Find where the given text appears and provide that cell's center as [x, y] coordinate. 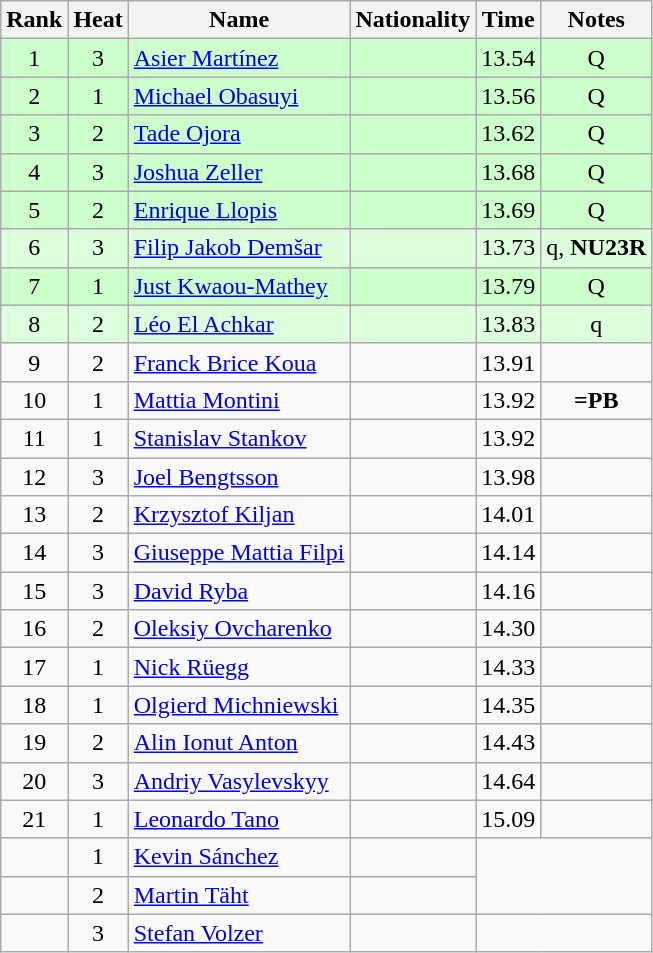
Michael Obasuyi [239, 96]
Alin Ionut Anton [239, 743]
14.16 [508, 591]
David Ryba [239, 591]
14.01 [508, 515]
14.33 [508, 667]
Nationality [413, 20]
14.14 [508, 553]
14.35 [508, 705]
15 [34, 591]
17 [34, 667]
q, NU23R [596, 248]
Kevin Sánchez [239, 857]
7 [34, 286]
5 [34, 210]
Olgierd Michniewski [239, 705]
4 [34, 172]
18 [34, 705]
Andriy Vasylevskyy [239, 781]
11 [34, 438]
Stanislav Stankov [239, 438]
Krzysztof Kiljan [239, 515]
13.56 [508, 96]
13.68 [508, 172]
Tade Ojora [239, 134]
8 [34, 324]
13.54 [508, 58]
Time [508, 20]
15.09 [508, 819]
13.79 [508, 286]
Filip Jakob Demšar [239, 248]
12 [34, 477]
Mattia Montini [239, 400]
Enrique Llopis [239, 210]
13.83 [508, 324]
10 [34, 400]
14.64 [508, 781]
6 [34, 248]
Joshua Zeller [239, 172]
13.62 [508, 134]
Asier Martínez [239, 58]
Name [239, 20]
Rank [34, 20]
13.69 [508, 210]
14.30 [508, 629]
13 [34, 515]
13.91 [508, 362]
13.98 [508, 477]
=PB [596, 400]
Giuseppe Mattia Filpi [239, 553]
14.43 [508, 743]
20 [34, 781]
Martin Täht [239, 895]
Joel Bengtsson [239, 477]
Franck Brice Koua [239, 362]
Oleksiy Ovcharenko [239, 629]
Just Kwaou-Mathey [239, 286]
19 [34, 743]
16 [34, 629]
14 [34, 553]
Notes [596, 20]
21 [34, 819]
q [596, 324]
Leonardo Tano [239, 819]
Léo El Achkar [239, 324]
13.73 [508, 248]
9 [34, 362]
Stefan Volzer [239, 933]
Nick Rüegg [239, 667]
Heat [98, 20]
